Find where the given text appears and provide that cell's center as (x, y) coordinate. 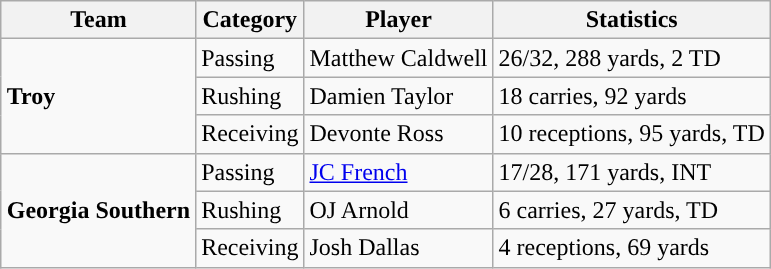
Devonte Ross (398, 134)
26/32, 288 yards, 2 TD (632, 58)
Damien Taylor (398, 96)
Georgia Southern (98, 210)
Team (98, 20)
Matthew Caldwell (398, 58)
18 carries, 92 yards (632, 96)
JC French (398, 172)
Player (398, 20)
Josh Dallas (398, 248)
OJ Arnold (398, 210)
Category (250, 20)
6 carries, 27 yards, TD (632, 210)
4 receptions, 69 yards (632, 248)
17/28, 171 yards, INT (632, 172)
Statistics (632, 20)
Troy (98, 96)
10 receptions, 95 yards, TD (632, 134)
